Return [X, Y] of the center of cell containing provided text 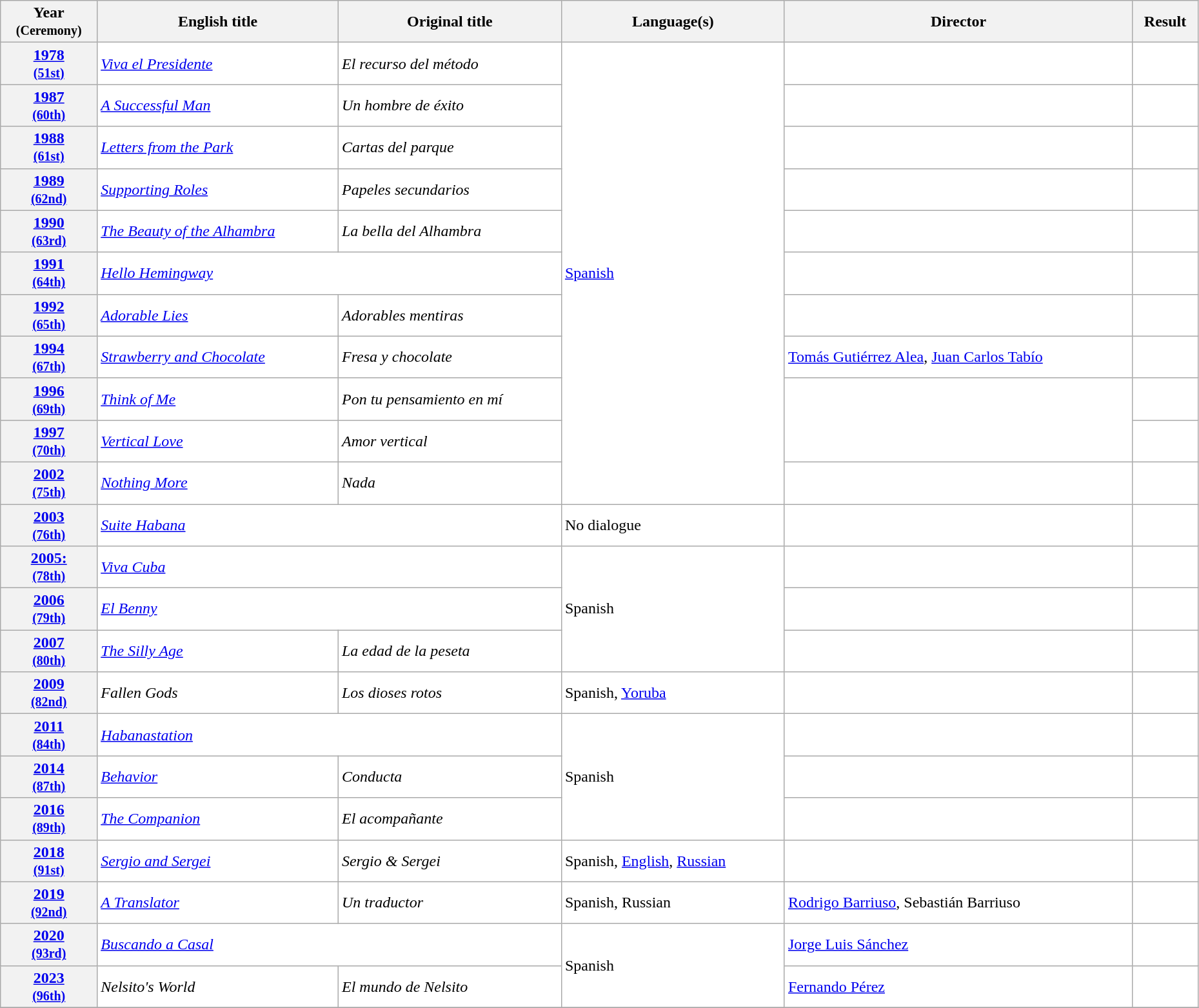
1988(61st) [49, 147]
Los dioses rotos [450, 693]
Viva el Presidente [218, 63]
El Benny [330, 609]
1994(67th) [49, 357]
Letters from the Park [218, 147]
El recurso del método [450, 63]
Adorable Lies [218, 315]
Fernando Pérez [958, 987]
Tomás Gutiérrez Alea, Juan Carlos Tabío [958, 357]
Behavior [218, 776]
Sergio and Sergei [218, 860]
Strawberry and Chocolate [218, 357]
Hello Hemingway [330, 273]
Papeles secundarios [450, 190]
2018(91st) [49, 860]
1991(64th) [49, 273]
Un hombre de éxito [450, 106]
Year(Ceremony) [49, 22]
Amor vertical [450, 441]
2006(79th) [49, 609]
2011(84th) [49, 735]
Nothing More [218, 482]
The Silly Age [218, 651]
Language(s) [673, 22]
1992(65th) [49, 315]
Vertical Love [218, 441]
La edad de la peseta [450, 651]
Director [958, 22]
English title [218, 22]
Original title [450, 22]
Adorables mentiras [450, 315]
Nelsito's World [218, 987]
The Beauty of the Alhambra [218, 231]
1987(60th) [49, 106]
Result [1165, 22]
Nada [450, 482]
Supporting Roles [218, 190]
Buscando a Casal [330, 944]
El mundo de Nelsito [450, 987]
Spanish, Yoruba [673, 693]
La bella del Alhambra [450, 231]
No dialogue [673, 525]
A Translator [218, 903]
2014(87th) [49, 776]
Rodrigo Barriuso, Sebastián Barriuso [958, 903]
Suite Habana [330, 525]
Fresa y chocolate [450, 357]
Habanastation [330, 735]
Un traductor [450, 903]
1996(69th) [49, 399]
Spanish, English, Russian [673, 860]
2009(82nd) [49, 693]
2016(89th) [49, 819]
Fallen Gods [218, 693]
Conducta [450, 776]
The Companion [218, 819]
1978(51st) [49, 63]
2005:(78th) [49, 568]
A Successful Man [218, 106]
2019(92nd) [49, 903]
Pon tu pensamiento en mí [450, 399]
Viva Cuba [330, 568]
2007(80th) [49, 651]
Jorge Luis Sánchez [958, 944]
2020(93rd) [49, 944]
1989(62nd) [49, 190]
1990(63rd) [49, 231]
Cartas del parque [450, 147]
2002(75th) [49, 482]
1997(70th) [49, 441]
Think of Me [218, 399]
Sergio & Sergei [450, 860]
2003(76th) [49, 525]
El acompañante [450, 819]
Spanish, Russian [673, 903]
2023(96th) [49, 987]
